Locate the cell with the specified text and output its [x, y] center coordinate. 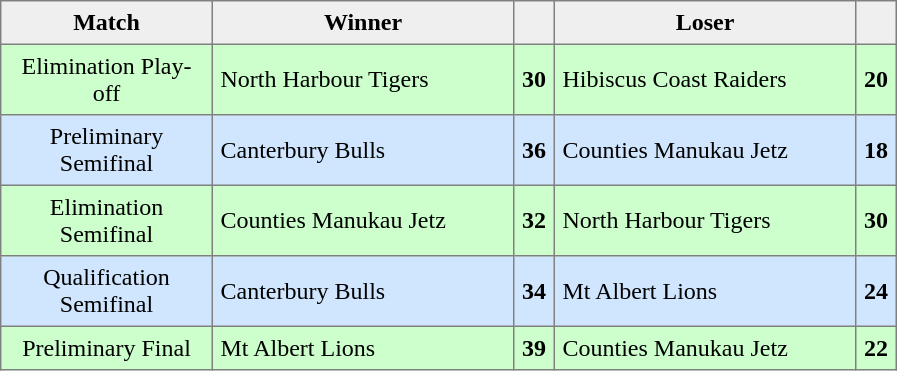
Preliminary Final [107, 348]
20 [876, 79]
36 [534, 150]
18 [876, 150]
Loser [705, 23]
22 [876, 348]
Preliminary Semifinal [107, 150]
Elimination Play-off [107, 79]
39 [534, 348]
24 [876, 291]
Match [107, 23]
32 [534, 220]
Qualification Semifinal [107, 291]
Elimination Semifinal [107, 220]
34 [534, 291]
Hibiscus Coast Raiders [705, 79]
Winner [363, 23]
